Output the (x, y) coordinate of the center of the cell containing the given text.  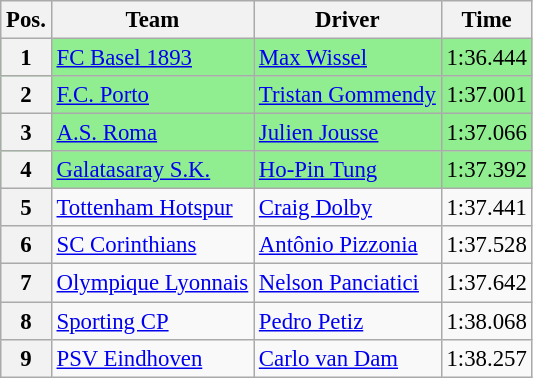
Ho-Pin Tung (348, 170)
1:38.257 (486, 358)
2 (26, 95)
Julien Jousse (348, 133)
7 (26, 283)
Antônio Pizzonia (348, 245)
Time (486, 20)
1:37.392 (486, 170)
Pedro Petiz (348, 321)
1:37.441 (486, 208)
Max Wissel (348, 58)
FC Basel 1893 (152, 58)
9 (26, 358)
A.S. Roma (152, 133)
6 (26, 245)
1:38.068 (486, 321)
Tottenham Hotspur (152, 208)
Tristan Gommendy (348, 95)
1:37.642 (486, 283)
PSV Eindhoven (152, 358)
5 (26, 208)
SC Corinthians (152, 245)
1 (26, 58)
4 (26, 170)
Driver (348, 20)
1:37.001 (486, 95)
Galatasaray S.K. (152, 170)
3 (26, 133)
1:37.528 (486, 245)
Sporting CP (152, 321)
1:37.066 (486, 133)
F.C. Porto (152, 95)
8 (26, 321)
Craig Dolby (348, 208)
Team (152, 20)
Pos. (26, 20)
Carlo van Dam (348, 358)
1:36.444 (486, 58)
Olympique Lyonnais (152, 283)
Nelson Panciatici (348, 283)
